Extract the (x, y) coordinate from the center of the cell holding the provided text.  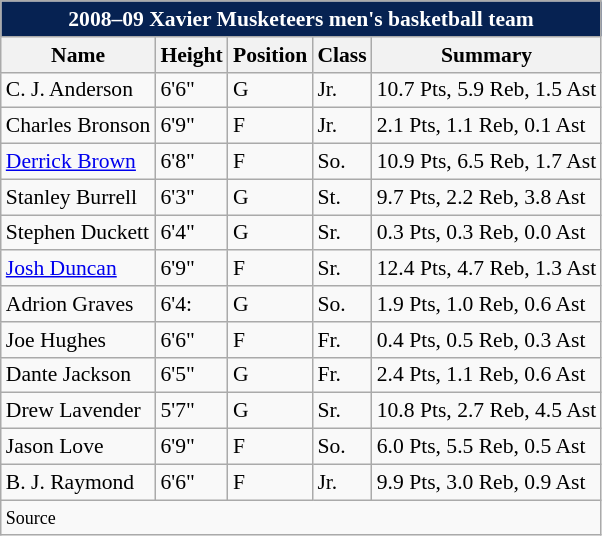
Josh Duncan (78, 269)
10.9 Pts, 6.5 Reb, 1.7 Ast (487, 162)
0.3 Pts, 0.3 Reb, 0.0 Ast (487, 233)
B. J. Raymond (78, 482)
9.7 Pts, 2.2 Reb, 3.8 Ast (487, 197)
10.8 Pts, 2.7 Reb, 4.5 Ast (487, 411)
Derrick Brown (78, 162)
2.4 Pts, 1.1 Reb, 0.6 Ast (487, 375)
1.9 Pts, 1.0 Reb, 0.6 Ast (487, 304)
Name (78, 55)
Height (191, 55)
Charles Bronson (78, 126)
6'5" (191, 375)
Source (302, 518)
Adrion Graves (78, 304)
6'3" (191, 197)
6.0 Pts, 5.5 Reb, 0.5 Ast (487, 447)
0.4 Pts, 0.5 Reb, 0.3 Ast (487, 340)
9.9 Pts, 3.0 Reb, 0.9 Ast (487, 482)
Stanley Burrell (78, 197)
Stephen Duckett (78, 233)
5'7" (191, 411)
Dante Jackson (78, 375)
Class (342, 55)
Joe Hughes (78, 340)
6'4: (191, 304)
Jason Love (78, 447)
Position (270, 55)
C. J. Anderson (78, 90)
2.1 Pts, 1.1 Reb, 0.1 Ast (487, 126)
10.7 Pts, 5.9 Reb, 1.5 Ast (487, 90)
2008–09 Xavier Musketeers men's basketball team (302, 19)
Drew Lavender (78, 411)
Summary (487, 55)
St. (342, 197)
12.4 Pts, 4.7 Reb, 1.3 Ast (487, 269)
6'4" (191, 233)
6'8" (191, 162)
